Provide the [X, Y] coordinate of the cell's center where the given text is located.  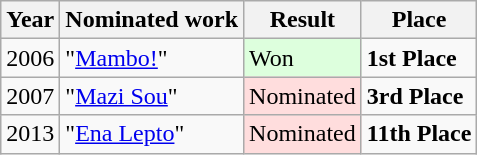
Nominated work [152, 20]
Place [419, 20]
11th Place [419, 134]
Won [303, 58]
2007 [30, 96]
"Ena Lepto" [152, 134]
"Mazi Sou" [152, 96]
1st Place [419, 58]
Result [303, 20]
3rd Place [419, 96]
"Mambo!" [152, 58]
2006 [30, 58]
2013 [30, 134]
Year [30, 20]
